Output the (X, Y) coordinate of the center of the cell containing the given text.  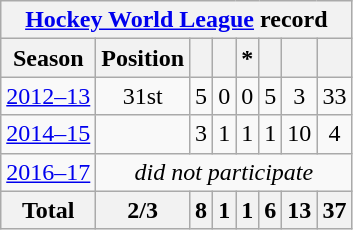
31st (143, 96)
2016–17 (48, 172)
2/3 (143, 210)
33 (334, 96)
Total (48, 210)
did not participate (224, 172)
4 (334, 134)
13 (300, 210)
2014–15 (48, 134)
37 (334, 210)
2012–13 (48, 96)
6 (270, 210)
8 (202, 210)
* (248, 58)
10 (300, 134)
Position (143, 58)
Season (48, 58)
Hockey World League record (176, 20)
